Provide the (x, y) coordinate of the cell's center where the given text is located.  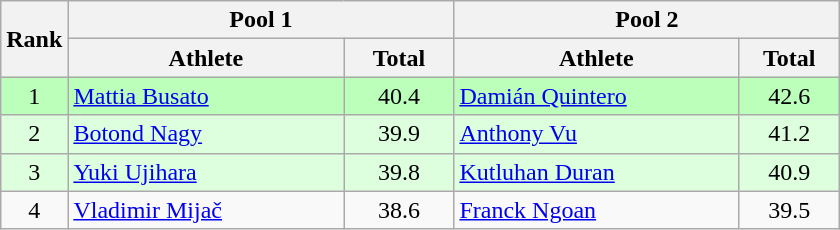
Pool 1 (261, 20)
Anthony Vu (596, 134)
40.4 (399, 96)
1 (34, 96)
Mattia Busato (206, 96)
40.9 (790, 172)
Damián Quintero (596, 96)
Vladimir Mijač (206, 210)
39.8 (399, 172)
Yuki Ujihara (206, 172)
Kutluhan Duran (596, 172)
Pool 2 (647, 20)
39.5 (790, 210)
2 (34, 134)
41.2 (790, 134)
39.9 (399, 134)
4 (34, 210)
38.6 (399, 210)
Franck Ngoan (596, 210)
3 (34, 172)
Botond Nagy (206, 134)
42.6 (790, 96)
Rank (34, 39)
